Provide the (X, Y) coordinate of the cell's center where the given text is located.  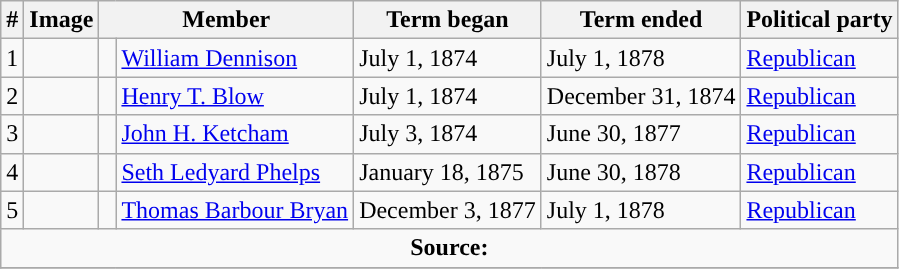
Image (62, 20)
June 30, 1877 (641, 134)
Term began (448, 20)
William Dennison (235, 58)
Henry T. Blow (235, 96)
2 (12, 96)
4 (12, 172)
5 (12, 210)
Political party (820, 20)
January 18, 1875 (448, 172)
December 31, 1874 (641, 96)
Source: (450, 248)
Thomas Barbour Bryan (235, 210)
John H. Ketcham (235, 134)
June 30, 1878 (641, 172)
1 (12, 58)
July 3, 1874 (448, 134)
# (12, 20)
Member (226, 20)
Seth Ledyard Phelps (235, 172)
December 3, 1877 (448, 210)
3 (12, 134)
Term ended (641, 20)
